Return (X, Y) of the center of cell containing provided text 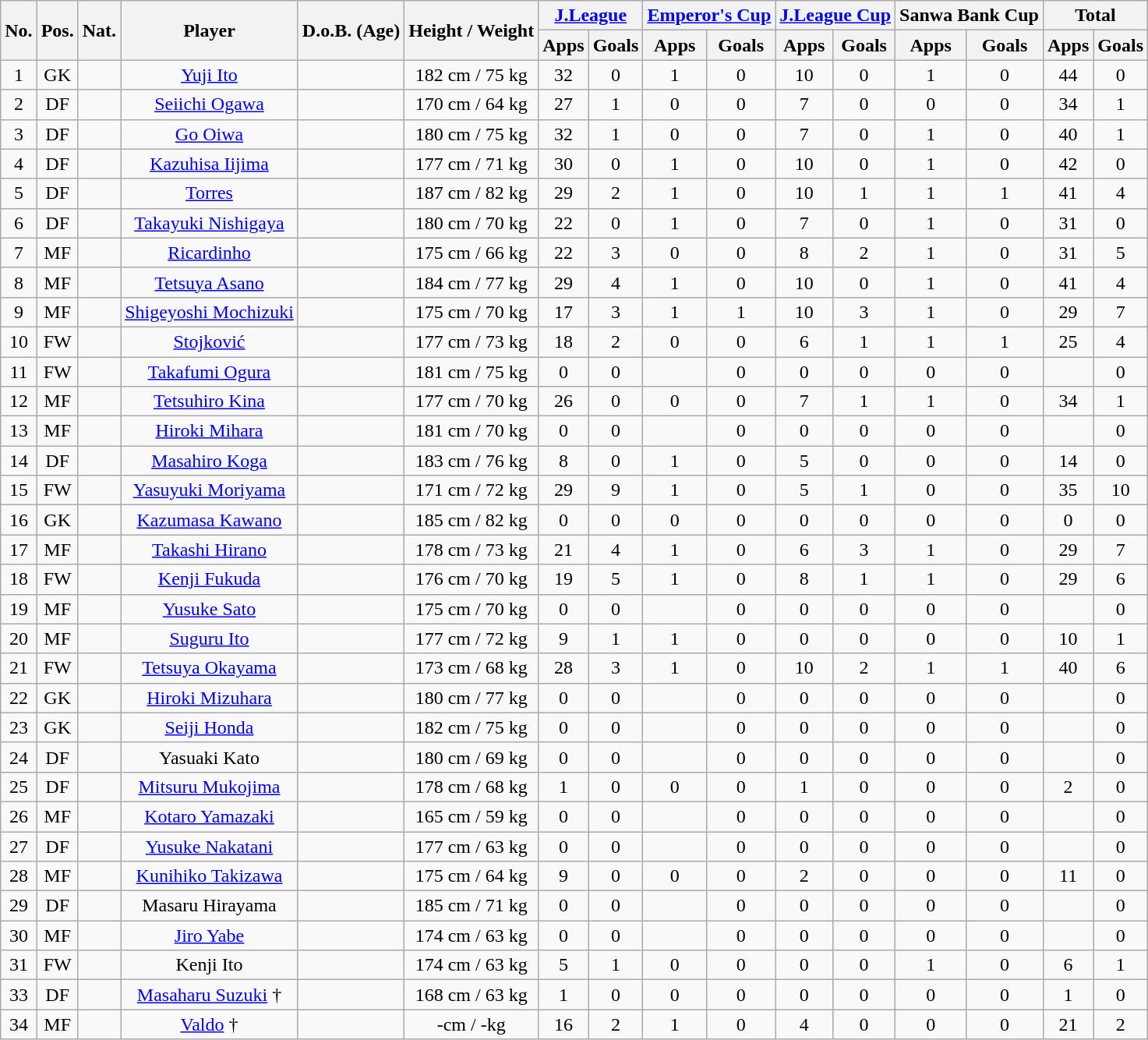
Tetsuya Asano (210, 282)
42 (1068, 164)
Sanwa Bank Cup (970, 16)
44 (1068, 75)
Stojković (210, 341)
J.League Cup (835, 16)
Seiji Honda (210, 727)
Height / Weight (472, 30)
Takayuki Nishigaya (210, 223)
180 cm / 75 kg (472, 134)
Shigeyoshi Mochizuki (210, 312)
177 cm / 63 kg (472, 846)
Player (210, 30)
13 (19, 431)
185 cm / 82 kg (472, 520)
170 cm / 64 kg (472, 104)
Total (1095, 16)
177 cm / 71 kg (472, 164)
Hiroki Mizuhara (210, 698)
Hiroki Mihara (210, 431)
180 cm / 69 kg (472, 757)
15 (19, 490)
12 (19, 401)
180 cm / 70 kg (472, 223)
Seiichi Ogawa (210, 104)
J.League (591, 16)
181 cm / 70 kg (472, 431)
178 cm / 68 kg (472, 787)
Kazuhisa Iijima (210, 164)
Jiro Yabe (210, 936)
Yusuke Sato (210, 609)
Takashi Hirano (210, 550)
Yasuyuki Moriyama (210, 490)
Go Oiwa (210, 134)
20 (19, 639)
Emperor's Cup (709, 16)
Kunihiko Takizawa (210, 876)
175 cm / 66 kg (472, 253)
Tetsuya Okayama (210, 668)
Tetsuhiro Kina (210, 401)
33 (19, 995)
Masaru Hirayama (210, 906)
Yuji Ito (210, 75)
Kotaro Yamazaki (210, 816)
No. (19, 30)
24 (19, 757)
35 (1068, 490)
Suguru Ito (210, 639)
Masahiro Koga (210, 461)
183 cm / 76 kg (472, 461)
-cm / -kg (472, 1024)
Torres (210, 193)
Valdo † (210, 1024)
178 cm / 73 kg (472, 550)
181 cm / 75 kg (472, 372)
Pos. (58, 30)
165 cm / 59 kg (472, 816)
Kazumasa Kawano (210, 520)
Ricardinho (210, 253)
173 cm / 68 kg (472, 668)
177 cm / 73 kg (472, 341)
171 cm / 72 kg (472, 490)
Yusuke Nakatani (210, 846)
Kenji Fukuda (210, 579)
23 (19, 727)
177 cm / 72 kg (472, 639)
168 cm / 63 kg (472, 995)
Mitsuru Mukojima (210, 787)
Masaharu Suzuki † (210, 995)
184 cm / 77 kg (472, 282)
187 cm / 82 kg (472, 193)
175 cm / 64 kg (472, 876)
Takafumi Ogura (210, 372)
177 cm / 70 kg (472, 401)
185 cm / 71 kg (472, 906)
Yasuaki Kato (210, 757)
Nat. (99, 30)
180 cm / 77 kg (472, 698)
Kenji Ito (210, 965)
D.o.B. (Age) (351, 30)
176 cm / 70 kg (472, 579)
